Provide the [X, Y] coordinate of the cell's center where the given text is located.  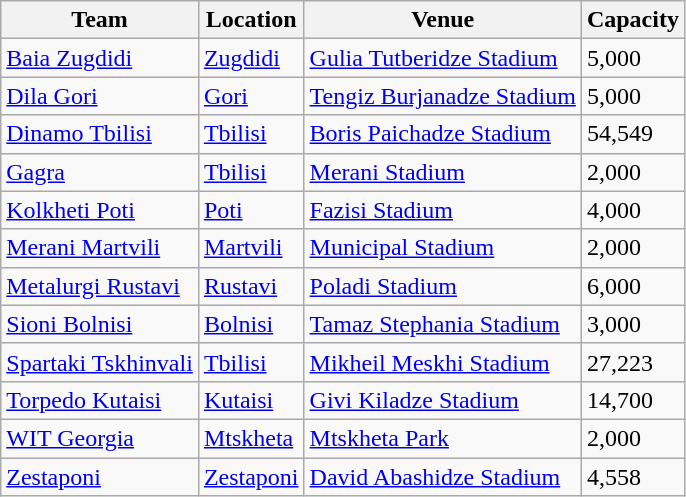
Team [100, 20]
Spartaki Tskhinvali [100, 362]
27,223 [632, 362]
Poladi Stadium [442, 286]
Gagra [100, 172]
Gulia Tutberidze Stadium [442, 58]
Boris Paichadze Stadium [442, 134]
Sioni Bolnisi [100, 324]
Mtskheta Park [442, 438]
David Abashidze Stadium [442, 477]
Givi Kiladze Stadium [442, 400]
Gori [251, 96]
Tamaz Stephania Stadium [442, 324]
Kolkheti Poti [100, 210]
WIT Georgia [100, 438]
Capacity [632, 20]
Mtskheta [251, 438]
Merani Martvili [100, 248]
Fazisi Stadium [442, 210]
Municipal Stadium [442, 248]
Baia Zugdidi [100, 58]
Rustavi [251, 286]
Kutaisi [251, 400]
54,549 [632, 134]
4,558 [632, 477]
Dinamo Tbilisi [100, 134]
Zugdidi [251, 58]
Martvili [251, 248]
Merani Stadium [442, 172]
6,000 [632, 286]
Torpedo Kutaisi [100, 400]
Bolnisi [251, 324]
Tengiz Burjanadze Stadium [442, 96]
Location [251, 20]
Dila Gori [100, 96]
4,000 [632, 210]
3,000 [632, 324]
Mikheil Meskhi Stadium [442, 362]
14,700 [632, 400]
Poti [251, 210]
Venue [442, 20]
Metalurgi Rustavi [100, 286]
